Search for the cell housing the specified text and yield its [x, y] center coordinate. 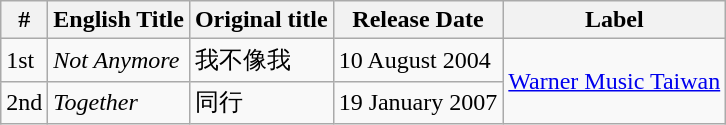
Release Date [418, 20]
# [24, 20]
Together [119, 102]
19 January 2007 [418, 102]
1st [24, 60]
English Title [119, 20]
10 August 2004 [418, 60]
2nd [24, 102]
Original title [261, 20]
Label [614, 20]
同行 [261, 102]
我不像我 [261, 60]
Not Anymore [119, 60]
Warner Music Taiwan [614, 82]
